Output the (x, y) coordinate of the center of the cell containing the given text.  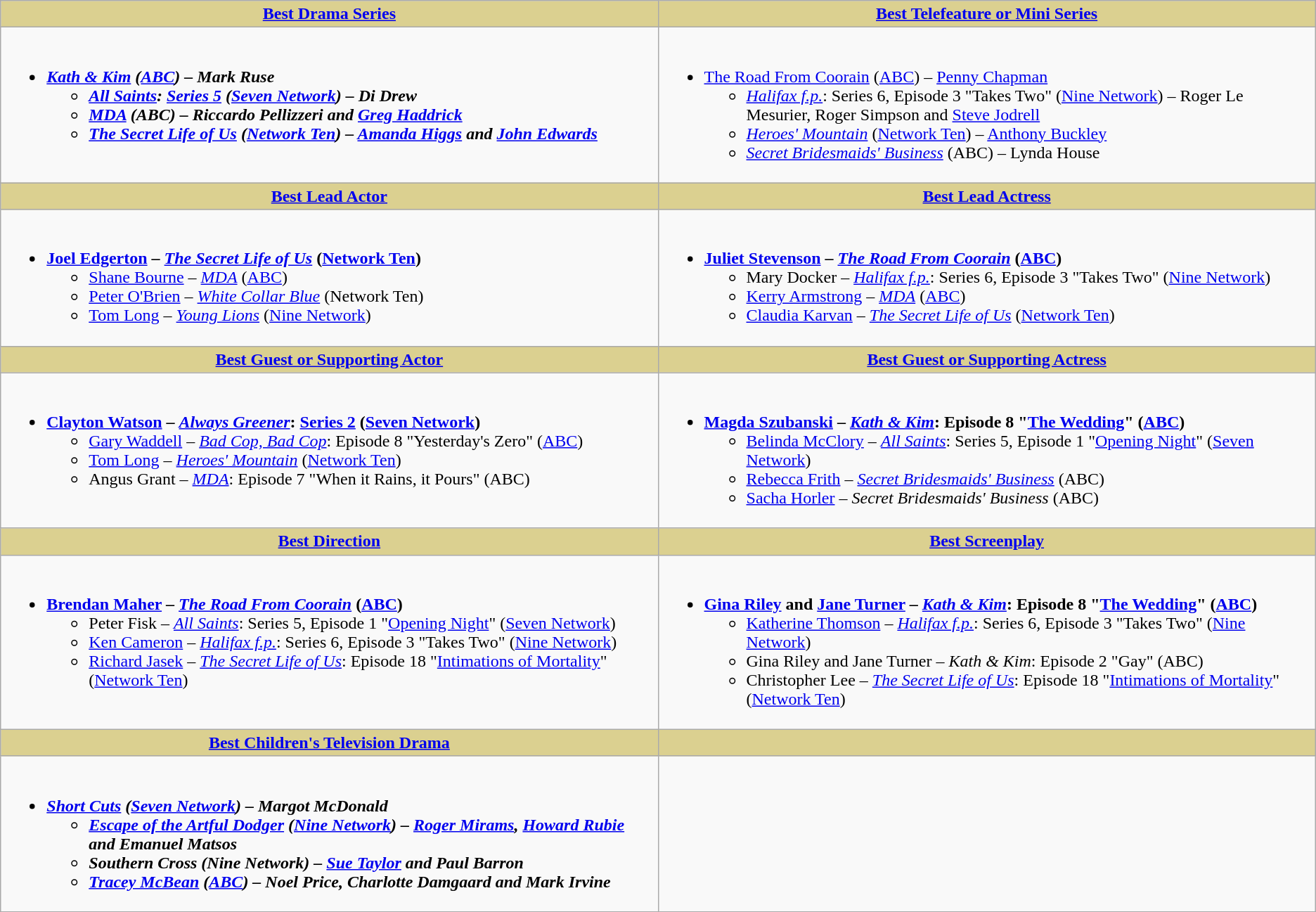
Best Guest or Supporting Actor (329, 359)
Best Guest or Supporting Actress (987, 359)
Best Telefeature or Mini Series (987, 14)
Best Lead Actor (329, 196)
Best Drama Series (329, 14)
Best Direction (329, 541)
Best Children's Television Drama (329, 743)
Best Screenplay (987, 541)
Best Lead Actress (987, 196)
